Provide the [X, Y] coordinate of the cell's center where the given text is located.  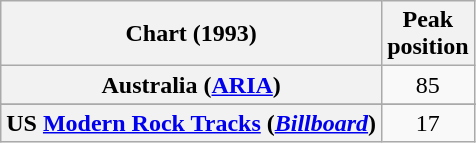
US Modern Rock Tracks (Billboard) [192, 123]
Peakposition [428, 34]
Australia (ARIA) [192, 85]
Chart (1993) [192, 34]
17 [428, 123]
85 [428, 85]
